Output the (X, Y) coordinate of the center of the cell containing the given text.  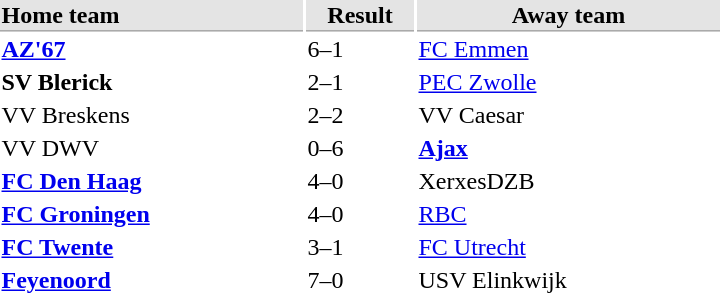
0–6 (360, 149)
PEC Zwolle (568, 83)
FC Den Haag (152, 181)
Ajax (568, 149)
FC Emmen (568, 49)
RBC (568, 215)
FC Twente (152, 247)
Result (360, 16)
XerxesDZB (568, 181)
VV Breskens (152, 115)
Away team (568, 16)
6–1 (360, 49)
VV DWV (152, 149)
3–1 (360, 247)
SV Blerick (152, 83)
2–2 (360, 115)
FC Groningen (152, 215)
FC Utrecht (568, 247)
AZ'67 (152, 49)
VV Caesar (568, 115)
2–1 (360, 83)
Home team (152, 16)
